Provide the (x, y) coordinate of the cell's center where the given text is located.  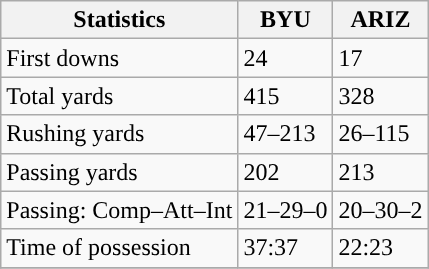
ARIZ (380, 20)
Passing yards (120, 172)
Rushing yards (120, 134)
Time of possession (120, 248)
First downs (120, 58)
26–115 (380, 134)
47–213 (286, 134)
17 (380, 58)
Statistics (120, 20)
Passing: Comp–Att–Int (120, 210)
24 (286, 58)
21–29–0 (286, 210)
Total yards (120, 96)
20–30–2 (380, 210)
328 (380, 96)
BYU (286, 20)
22:23 (380, 248)
202 (286, 172)
415 (286, 96)
213 (380, 172)
37:37 (286, 248)
